Scan for the cell matching the given text and deliver its [x, y] coordinate at center. 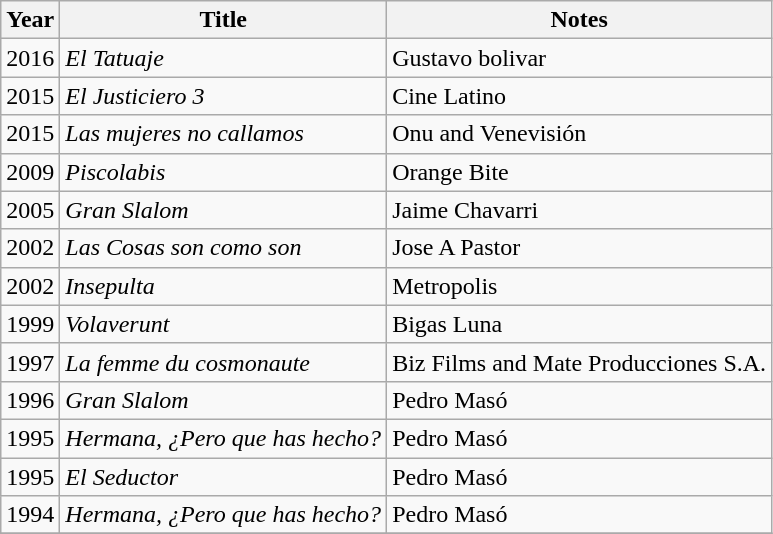
1996 [30, 400]
Orange Bite [580, 172]
Jose A Pastor [580, 248]
Piscolabis [224, 172]
Onu and Venevisión [580, 134]
El Justiciero 3 [224, 96]
El Tatuaje [224, 58]
Notes [580, 20]
Biz Films and Mate Producciones S.A. [580, 362]
1999 [30, 324]
2009 [30, 172]
Cine Latino [580, 96]
El Seductor [224, 477]
Bigas Luna [580, 324]
2016 [30, 58]
Gustavo bolivar [580, 58]
La femme du cosmonaute [224, 362]
Year [30, 20]
1997 [30, 362]
Las Cosas son como son [224, 248]
Las mujeres no callamos [224, 134]
2005 [30, 210]
Volaverunt [224, 324]
Metropolis [580, 286]
Insepulta [224, 286]
Title [224, 20]
Jaime Chavarri [580, 210]
1994 [30, 515]
